For the text-containing cell, return its midpoint in (X, Y) coordinate format. 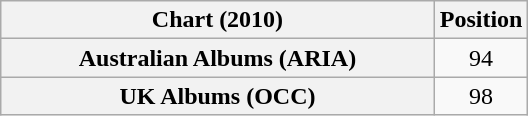
98 (481, 96)
UK Albums (OCC) (218, 96)
Australian Albums (ARIA) (218, 58)
Position (481, 20)
Chart (2010) (218, 20)
94 (481, 58)
